Capture the cell that displays the provided text and extract its [X, Y] central coordinate. 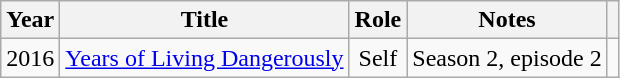
Title [204, 20]
Role [378, 20]
Year [30, 20]
2016 [30, 58]
Notes [507, 20]
Years of Living Dangerously [204, 58]
Season 2, episode 2 [507, 58]
Self [378, 58]
